Find where the given text appears and provide that cell's center as [X, Y] coordinate. 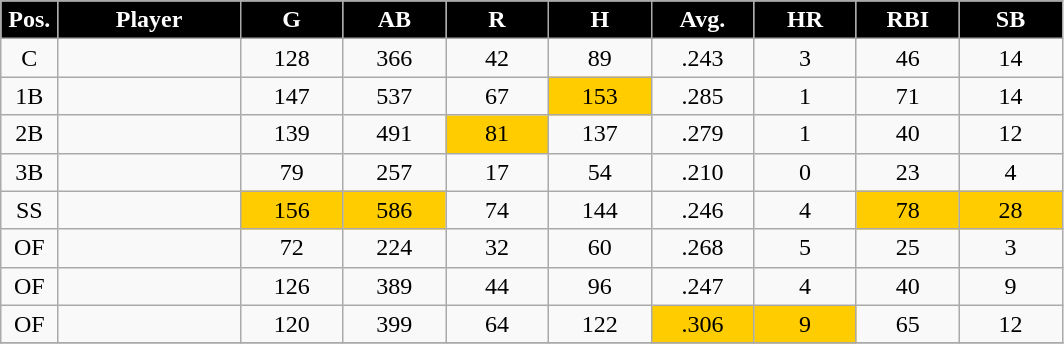
537 [394, 96]
224 [394, 248]
67 [498, 96]
28 [1010, 210]
44 [498, 286]
64 [498, 324]
H [600, 20]
HR [806, 20]
Player [150, 20]
SB [1010, 20]
Avg. [702, 20]
.279 [702, 134]
R [498, 20]
.210 [702, 172]
156 [292, 210]
366 [394, 58]
65 [908, 324]
G [292, 20]
153 [600, 96]
78 [908, 210]
128 [292, 58]
AB [394, 20]
54 [600, 172]
389 [394, 286]
139 [292, 134]
81 [498, 134]
144 [600, 210]
491 [394, 134]
96 [600, 286]
17 [498, 172]
137 [600, 134]
.306 [702, 324]
147 [292, 96]
257 [394, 172]
.243 [702, 58]
32 [498, 248]
.285 [702, 96]
.268 [702, 248]
399 [394, 324]
46 [908, 58]
.246 [702, 210]
42 [498, 58]
586 [394, 210]
5 [806, 248]
89 [600, 58]
2B [30, 134]
C [30, 58]
23 [908, 172]
72 [292, 248]
71 [908, 96]
3B [30, 172]
0 [806, 172]
1B [30, 96]
74 [498, 210]
25 [908, 248]
RBI [908, 20]
79 [292, 172]
60 [600, 248]
.247 [702, 286]
122 [600, 324]
SS [30, 210]
Pos. [30, 20]
126 [292, 286]
120 [292, 324]
